Capture the cell that displays the provided text and extract its [X, Y] central coordinate. 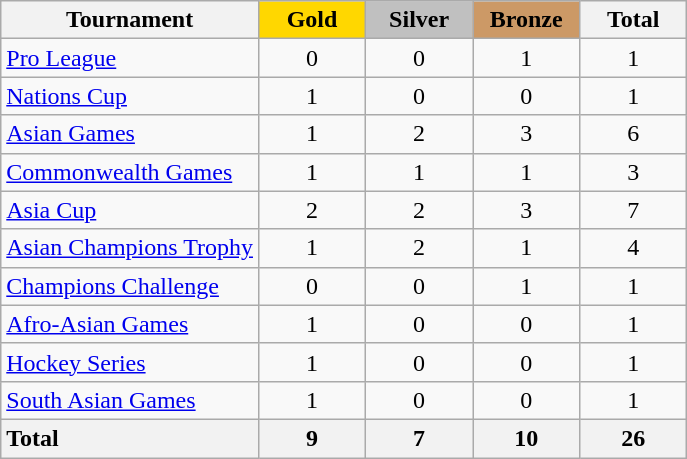
Tournament [130, 20]
Gold [312, 20]
4 [634, 248]
South Asian Games [130, 400]
Bronze [526, 20]
9 [312, 438]
Asian Champions Trophy [130, 248]
26 [634, 438]
Afro-Asian Games [130, 324]
Silver [420, 20]
Champions Challenge [130, 286]
6 [634, 134]
Pro League [130, 58]
Asia Cup [130, 210]
Asian Games [130, 134]
Commonwealth Games [130, 172]
Nations Cup [130, 96]
10 [526, 438]
Hockey Series [130, 362]
